Extract the [x, y] coordinate from the center of the cell holding the provided text.  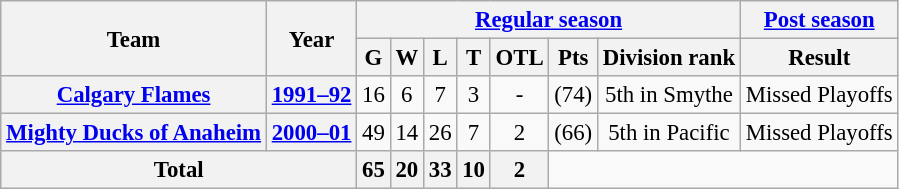
(66) [574, 133]
5th in Smythe [668, 95]
Year [311, 38]
- [520, 95]
6 [406, 95]
Pts [574, 58]
OTL [520, 58]
Regular season [549, 20]
1991–92 [311, 95]
2000–01 [311, 133]
26 [440, 133]
Total [179, 170]
16 [374, 95]
20 [406, 170]
3 [474, 95]
65 [374, 170]
W [406, 58]
L [440, 58]
Post season [819, 20]
Team [134, 38]
49 [374, 133]
Division rank [668, 58]
5th in Pacific [668, 133]
T [474, 58]
G [374, 58]
Mighty Ducks of Anaheim [134, 133]
Calgary Flames [134, 95]
10 [474, 170]
Result [819, 58]
(74) [574, 95]
33 [440, 170]
14 [406, 133]
